Capture the cell that displays the provided text and extract its [x, y] central coordinate. 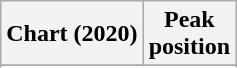
Peakposition [189, 34]
Chart (2020) [72, 34]
